Identify which cell holds the provided text, then report its [x, y] central coordinate. 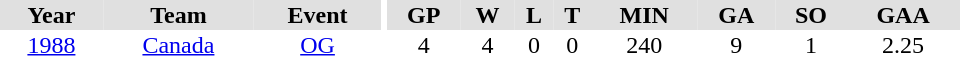
OG [318, 45]
T [572, 15]
Canada [178, 45]
MIN [644, 15]
240 [644, 45]
W [487, 15]
SO [812, 15]
GAA [903, 15]
2.25 [903, 45]
1 [812, 45]
GA [736, 15]
Year [52, 15]
L [534, 15]
9 [736, 45]
Team [178, 15]
1988 [52, 45]
Event [318, 15]
GP [424, 15]
